Extract the [X, Y] coordinate from the center of the cell holding the provided text.  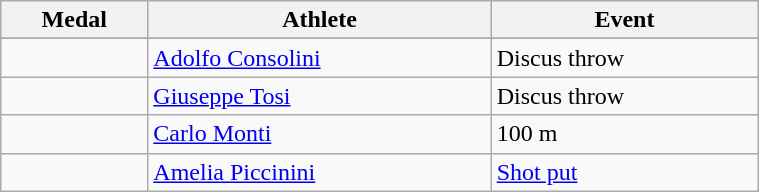
100 m [624, 134]
Giuseppe Tosi [320, 96]
Event [624, 20]
Medal [74, 20]
Amelia Piccinini [320, 172]
Athlete [320, 20]
Adolfo Consolini [320, 58]
Shot put [624, 172]
Carlo Monti [320, 134]
